Extract the [X, Y] coordinate from the center of the cell holding the provided text.  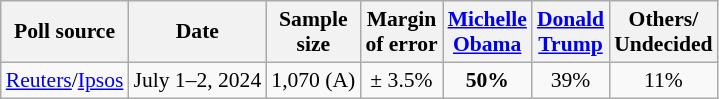
50% [488, 80]
Poll source [65, 32]
Marginof error [401, 32]
Date [197, 32]
MichelleObama [488, 32]
± 3.5% [401, 80]
11% [663, 80]
Others/Undecided [663, 32]
Samplesize [313, 32]
Reuters/Ipsos [65, 80]
DonaldTrump [570, 32]
July 1–2, 2024 [197, 80]
39% [570, 80]
1,070 (A) [313, 80]
